Search for the cell housing the specified text and yield its [X, Y] center coordinate. 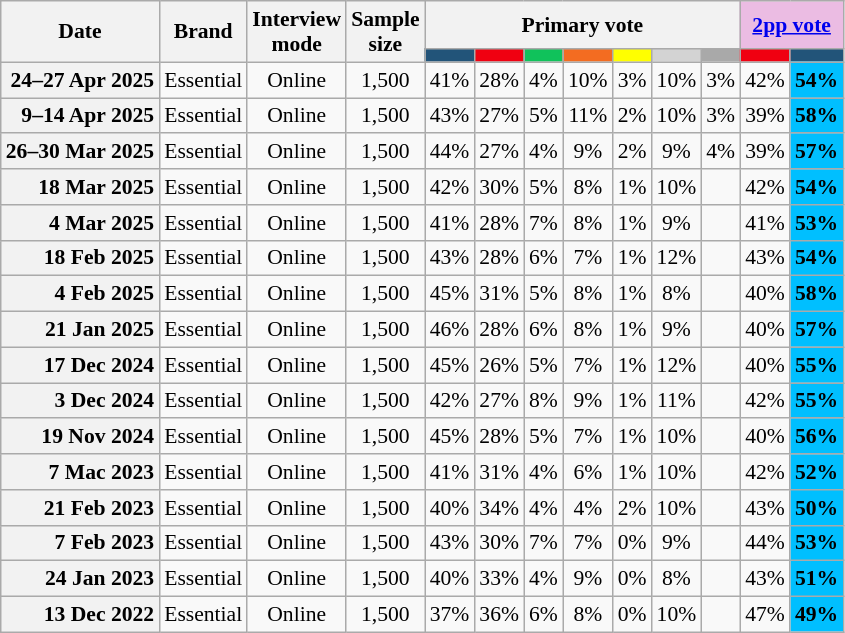
3 Dec 2024 [80, 401]
24–27 Apr 2025 [80, 80]
46% [450, 330]
4 Mar 2025 [80, 223]
51% [816, 579]
26% [499, 365]
52% [816, 472]
19 Nov 2024 [80, 437]
21 Feb 2023 [80, 508]
49% [816, 615]
Date [80, 32]
Brand [203, 32]
13 Dec 2022 [80, 615]
50% [816, 508]
21 Jan 2025 [80, 330]
7 Mac 2023 [80, 472]
Primary vote [583, 25]
Samplesize [385, 32]
17 Dec 2024 [80, 365]
18 Feb 2025 [80, 258]
18 Mar 2025 [80, 187]
9–14 Apr 2025 [80, 116]
2pp vote [792, 25]
Interviewmode [296, 32]
7 Feb 2023 [80, 543]
33% [499, 579]
36% [499, 615]
34% [499, 508]
37% [450, 615]
4 Feb 2025 [80, 294]
26–30 Mar 2025 [80, 152]
24 Jan 2023 [80, 579]
56% [816, 437]
47% [765, 615]
